Locate the cell with the specified text and output its (x, y) center coordinate. 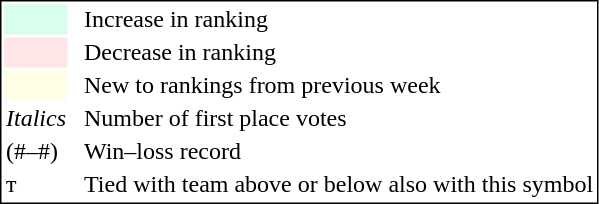
New to rankings from previous week (338, 85)
Italics (36, 119)
Number of first place votes (338, 119)
Decrease in ranking (338, 53)
Win–loss record (338, 151)
(#–#) (36, 151)
т (36, 185)
Tied with team above or below also with this symbol (338, 185)
Increase in ranking (338, 19)
